Find where the given text appears and provide that cell's center as [X, Y] coordinate. 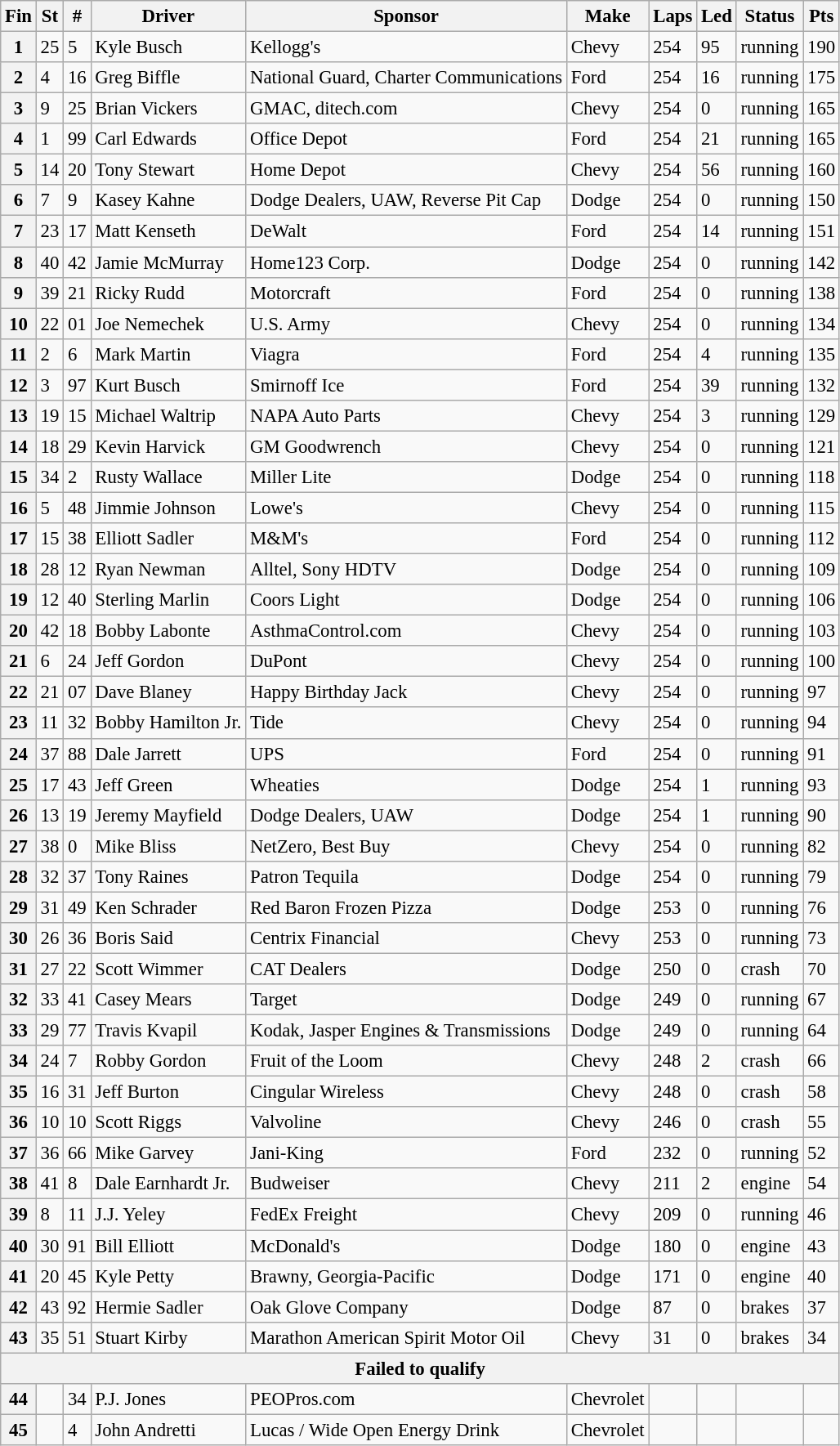
Kyle Busch [168, 47]
Home Depot [407, 170]
NetZero, Best Buy [407, 846]
Bill Elliott [168, 1246]
Brawny, Georgia-Pacific [407, 1276]
Mark Martin [168, 354]
Dodge Dealers, UAW [407, 815]
Sponsor [407, 16]
DeWalt [407, 231]
82 [822, 846]
Kurt Busch [168, 385]
Viagra [407, 354]
Jeff Burton [168, 1092]
Ricky Rudd [168, 293]
142 [822, 262]
Tony Stewart [168, 170]
232 [673, 1153]
88 [77, 754]
Carl Edwards [168, 139]
Matt Kenseth [168, 231]
Failed to qualify [420, 1368]
Bobby Hamilton Jr. [168, 723]
Sterling Marlin [168, 600]
Elliott Sadler [168, 539]
Centrix Financial [407, 938]
Robby Gordon [168, 1061]
Jimmie Johnson [168, 508]
Motorcraft [407, 293]
Valvoline [407, 1122]
56 [717, 170]
118 [822, 477]
DuPont [407, 661]
95 [717, 47]
129 [822, 416]
Dale Earnhardt Jr. [168, 1184]
46 [822, 1215]
Ken Schrader [168, 907]
Bobby Labonte [168, 631]
Happy Birthday Jack [407, 692]
Oak Glove Company [407, 1307]
M&M's [407, 539]
44 [19, 1399]
PEOPros.com [407, 1399]
52 [822, 1153]
07 [77, 692]
Office Depot [407, 139]
151 [822, 231]
94 [822, 723]
70 [822, 969]
55 [822, 1122]
Smirnoff Ice [407, 385]
Budweiser [407, 1184]
99 [77, 139]
180 [673, 1246]
McDonald's [407, 1246]
Greg Biffle [168, 78]
Fruit of the Loom [407, 1061]
Dave Blaney [168, 692]
190 [822, 47]
77 [77, 1031]
135 [822, 354]
246 [673, 1122]
Led [717, 16]
Cingular Wireless [407, 1092]
Lucas / Wide Open Energy Drink [407, 1430]
Joe Nemechek [168, 324]
Laps [673, 16]
Marathon American Spirit Motor Oil [407, 1337]
160 [822, 170]
J.J. Yeley [168, 1215]
Ryan Newman [168, 570]
Hermie Sadler [168, 1307]
115 [822, 508]
150 [822, 200]
134 [822, 324]
93 [822, 785]
Kevin Harvick [168, 446]
Fin [19, 16]
Lowe's [407, 508]
Mike Bliss [168, 846]
Wheaties [407, 785]
106 [822, 600]
Casey Mears [168, 1000]
92 [77, 1307]
Target [407, 1000]
Jeff Gordon [168, 661]
Alltel, Sony HDTV [407, 570]
Patron Tequila [407, 877]
Kellogg's [407, 47]
# [77, 16]
73 [822, 938]
Kyle Petty [168, 1276]
John Andretti [168, 1430]
NAPA Auto Parts [407, 416]
U.S. Army [407, 324]
Driver [168, 16]
Kasey Kahne [168, 200]
138 [822, 293]
CAT Dealers [407, 969]
Jeff Green [168, 785]
Michael Waltrip [168, 416]
National Guard, Charter Communications [407, 78]
79 [822, 877]
90 [822, 815]
AsthmaControl.com [407, 631]
Boris Said [168, 938]
103 [822, 631]
Pts [822, 16]
FedEx Freight [407, 1215]
100 [822, 661]
Brian Vickers [168, 109]
Tide [407, 723]
Jamie McMurray [168, 262]
121 [822, 446]
Dodge Dealers, UAW, Reverse Pit Cap [407, 200]
211 [673, 1184]
Dale Jarrett [168, 754]
112 [822, 539]
UPS [407, 754]
Jeremy Mayfield [168, 815]
51 [77, 1337]
132 [822, 385]
54 [822, 1184]
Tony Raines [168, 877]
49 [77, 907]
76 [822, 907]
250 [673, 969]
Scott Wimmer [168, 969]
P.J. Jones [168, 1399]
Jani-King [407, 1153]
GMAC, ditech.com [407, 109]
109 [822, 570]
Home123 Corp. [407, 262]
Mike Garvey [168, 1153]
209 [673, 1215]
87 [673, 1307]
Coors Light [407, 600]
Scott Riggs [168, 1122]
St [49, 16]
GM Goodwrench [407, 446]
Travis Kvapil [168, 1031]
Status [770, 16]
48 [77, 508]
171 [673, 1276]
Kodak, Jasper Engines & Transmissions [407, 1031]
01 [77, 324]
Stuart Kirby [168, 1337]
Make [607, 16]
Red Baron Frozen Pizza [407, 907]
67 [822, 1000]
175 [822, 78]
Rusty Wallace [168, 477]
Miller Lite [407, 477]
64 [822, 1031]
58 [822, 1092]
